Return the [X, Y] coordinate for the center point of the cell that contains the specified text.  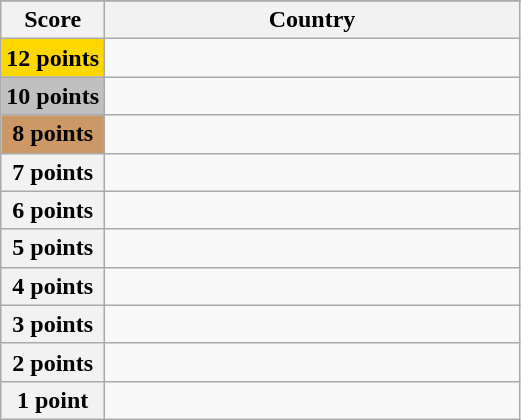
3 points [53, 324]
1 point [53, 400]
Score [53, 20]
Country [312, 20]
12 points [53, 58]
10 points [53, 96]
7 points [53, 172]
8 points [53, 134]
2 points [53, 362]
5 points [53, 248]
4 points [53, 286]
6 points [53, 210]
